Find where the given text appears and provide that cell's center as (X, Y) coordinate. 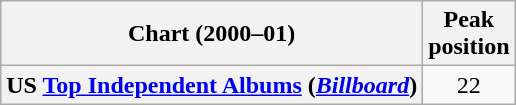
22 (469, 85)
US Top Independent Albums (Billboard) (212, 85)
Chart (2000–01) (212, 34)
Peakposition (469, 34)
